Search for the cell housing the specified text and yield its (X, Y) center coordinate. 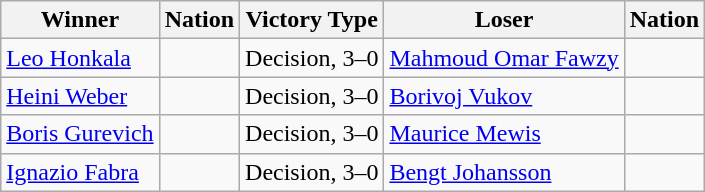
Bengt Johansson (504, 172)
Heini Weber (80, 96)
Loser (504, 20)
Borivoj Vukov (504, 96)
Maurice Mewis (504, 134)
Victory Type (312, 20)
Boris Gurevich (80, 134)
Leo Honkala (80, 58)
Mahmoud Omar Fawzy (504, 58)
Winner (80, 20)
Ignazio Fabra (80, 172)
